Find where the given text appears and provide that cell's center as [X, Y] coordinate. 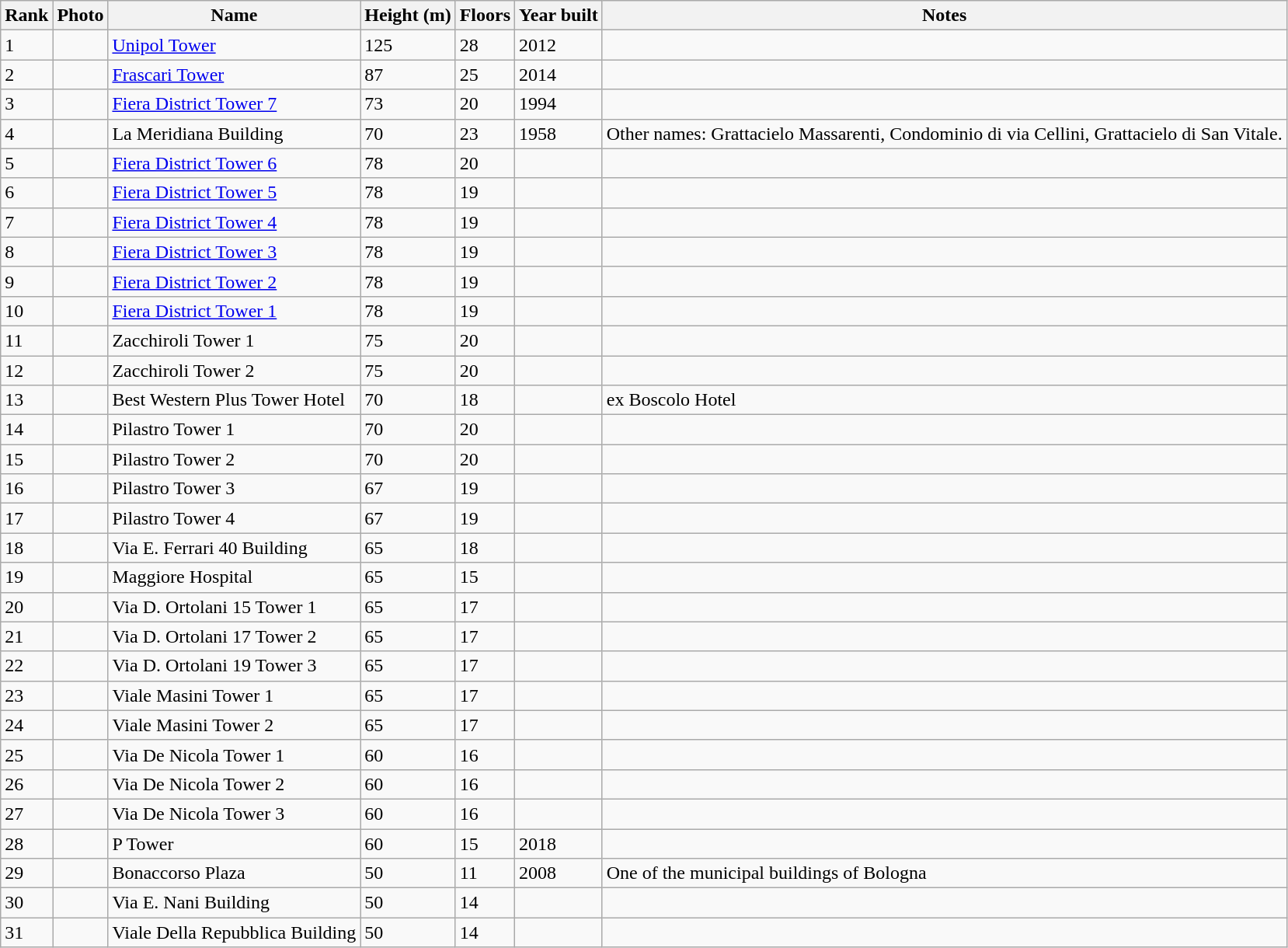
La Meridiana Building [235, 134]
Pilastro Tower 3 [235, 489]
5 [26, 163]
1994 [559, 104]
Via D. Ortolani 19 Tower 3 [235, 666]
Viale Della Repubblica Building [235, 932]
Pilastro Tower 1 [235, 430]
125 [408, 45]
8 [26, 252]
P Tower [235, 843]
Fiera District Tower 3 [235, 252]
Unipol Tower [235, 45]
2014 [559, 75]
1 [26, 45]
7 [26, 222]
Bonaccorso Plaza [235, 873]
One of the municipal buildings of Bologna [945, 873]
Fiera District Tower 5 [235, 193]
Year built [559, 16]
Pilastro Tower 2 [235, 459]
3 [26, 104]
Via E. Ferrari 40 Building [235, 548]
Fiera District Tower 1 [235, 311]
31 [26, 932]
Frascari Tower [235, 75]
30 [26, 903]
1958 [559, 134]
10 [26, 311]
Viale Masini Tower 1 [235, 695]
Fiera District Tower 6 [235, 163]
Fiera District Tower 2 [235, 281]
Via De Nicola Tower 1 [235, 755]
Floors [485, 16]
Zacchiroli Tower 2 [235, 371]
Rank [26, 16]
Via D. Ortolani 17 Tower 2 [235, 636]
Other names: Grattacielo Massarenti, Condominio di via Cellini, Grattacielo di San Vitale. [945, 134]
Photo [81, 16]
Height (m) [408, 16]
ex Boscolo Hotel [945, 400]
9 [26, 281]
Via De Nicola Tower 2 [235, 784]
Name [235, 16]
73 [408, 104]
Fiera District Tower 7 [235, 104]
13 [26, 400]
27 [26, 814]
Zacchiroli Tower 1 [235, 340]
Maggiore Hospital [235, 577]
87 [408, 75]
2012 [559, 45]
Notes [945, 16]
29 [26, 873]
Fiera District Tower 4 [235, 222]
Pilastro Tower 4 [235, 518]
Via De Nicola Tower 3 [235, 814]
21 [26, 636]
6 [26, 193]
Viale Masini Tower 2 [235, 725]
Best Western Plus Tower Hotel [235, 400]
2008 [559, 873]
12 [26, 371]
26 [26, 784]
22 [26, 666]
2018 [559, 843]
4 [26, 134]
2 [26, 75]
24 [26, 725]
Via D. Ortolani 15 Tower 1 [235, 607]
Via E. Nani Building [235, 903]
